Pinpoint the cell where the given text exists, returning its (x, y) midpoint coordinate. 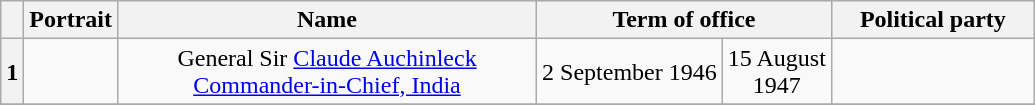
15 August1947 (776, 72)
Political party (932, 20)
Name (326, 20)
1 (12, 72)
General Sir Claude AuchinleckCommander-in-Chief, India (326, 72)
Portrait (71, 20)
Term of office (684, 20)
2 September 1946 (630, 72)
